Capture the cell that displays the provided text and extract its [X, Y] central coordinate. 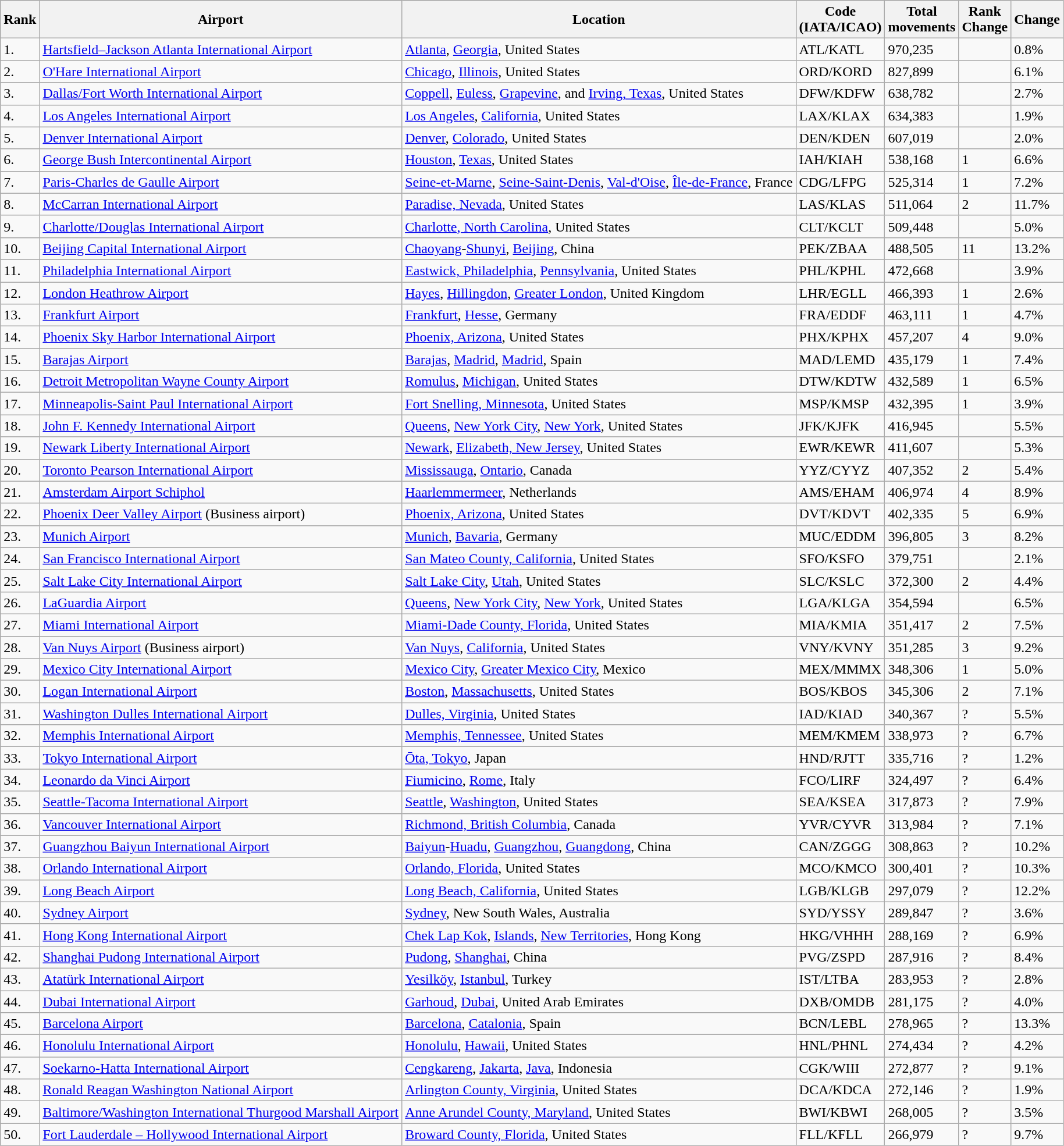
LAX/KLAX [840, 116]
HNL/PHNL [840, 1046]
338,973 [921, 736]
9.1% [1037, 1068]
345,306 [921, 692]
Arlington County, Virginia, United States [599, 1090]
11.7% [1037, 204]
472,668 [921, 271]
2. [20, 72]
Beijing Capital International Airport [221, 248]
37. [20, 846]
10. [20, 248]
MEM/KMEM [840, 736]
Fort Lauderdale – Hollywood International Airport [221, 1134]
19. [20, 448]
BWI/KBWI [840, 1112]
5.4% [1037, 470]
4.4% [1037, 581]
6.4% [1037, 780]
VNY/KVNY [840, 647]
Hong Kong International Airport [221, 935]
354,594 [921, 603]
48. [20, 1090]
John F. Kennedy International Airport [221, 426]
970,235 [921, 49]
LHR/EGLL [840, 293]
7.2% [1037, 182]
634,383 [921, 116]
23. [20, 536]
44. [20, 1001]
538,168 [921, 160]
335,716 [921, 758]
289,847 [921, 913]
RankChange [985, 20]
2.7% [1037, 94]
Philadelphia International Airport [221, 271]
8.2% [1037, 536]
PVG/ZSPD [840, 957]
324,497 [921, 780]
Baiyun-Huadu, Guangzhou, Guangdong, China [599, 846]
4.7% [1037, 315]
Chaoyang-Shunyi, Beijing, China [599, 248]
Rank [20, 20]
463,111 [921, 315]
21. [20, 492]
509,448 [921, 226]
28. [20, 647]
25. [20, 581]
50. [20, 1134]
Charlotte/Douglas International Airport [221, 226]
297,079 [921, 891]
Soekarno-Hatta International Airport [221, 1068]
Van Nuys, California, United States [599, 647]
London Heathrow Airport [221, 293]
FRA/EDDF [840, 315]
Seine-et-Marne, Seine-Saint-Denis, Val-d'Oise, Île-de-France, France [599, 182]
8. [20, 204]
7. [20, 182]
32. [20, 736]
LAS/KLAS [840, 204]
266,979 [921, 1134]
George Bush Intercontinental Airport [221, 160]
FLL/KFLL [840, 1134]
11. [20, 271]
272,877 [921, 1068]
DXB/OMDB [840, 1001]
Hayes, Hillingdon, Greater London, United Kingdom [599, 293]
EWR/KEWR [840, 448]
15. [20, 360]
340,367 [921, 714]
5.3% [1037, 448]
20. [20, 470]
16. [20, 382]
4. [20, 116]
SLC/KSLC [840, 581]
Dubai International Airport [221, 1001]
278,965 [921, 1024]
Hartsfield–Jackson Atlanta International Airport [221, 49]
DVT/KDVT [840, 514]
PHX/KPHX [840, 337]
MEX/MMMX [840, 670]
Munich, Bavaria, Germany [599, 536]
33. [20, 758]
Tokyo International Airport [221, 758]
Sydney, New South Wales, Australia [599, 913]
Dulles, Virginia, United States [599, 714]
22. [20, 514]
5. [20, 138]
Richmond, British Columbia, Canada [599, 824]
San Mateo County, California, United States [599, 558]
Seattle, Washington, United States [599, 802]
DEN/KDEN [840, 138]
Detroit Metropolitan Wayne County Airport [221, 382]
488,505 [921, 248]
MSP/KMSP [840, 404]
Dallas/Fort Worth International Airport [221, 94]
5 [985, 514]
10.2% [1037, 846]
41. [20, 935]
Frankfurt Airport [221, 315]
49. [20, 1112]
Barcelona, Catalonia, Spain [599, 1024]
Romulus, Michigan, United States [599, 382]
Honolulu International Airport [221, 1046]
Haarlemmermeer, Netherlands [599, 492]
6.1% [1037, 72]
CAN/ZGGG [840, 846]
HND/RJTT [840, 758]
Phoenix Sky Harbor International Airport [221, 337]
Shanghai Pudong International Airport [221, 957]
406,974 [921, 492]
LGB/KLGB [840, 891]
BOS/KBOS [840, 692]
35. [20, 802]
Fiumicino, Rome, Italy [599, 780]
LGA/KLGA [840, 603]
Boston, Massachusetts, United States [599, 692]
7.4% [1037, 360]
45. [20, 1024]
3.5% [1037, 1112]
34. [20, 780]
Memphis International Airport [221, 736]
O'Hare International Airport [221, 72]
Leonardo da Vinci Airport [221, 780]
38. [20, 869]
Frankfurt, Hesse, Germany [599, 315]
Salt Lake City, Utah, United States [599, 581]
Guangzhou Baiyun International Airport [221, 846]
YYZ/CYYZ [840, 470]
Yesilköy, Istanbul, Turkey [599, 979]
Charlotte, North Carolina, United States [599, 226]
Phoenix Deer Valley Airport (Business airport) [221, 514]
396,805 [921, 536]
Code(IATA/ICAO) [840, 20]
Atlanta, Georgia, United States [599, 49]
YVR/CYVR [840, 824]
Pudong, Shanghai, China [599, 957]
435,179 [921, 360]
9.7% [1037, 1134]
SFO/KSFO [840, 558]
0.8% [1037, 49]
432,589 [921, 382]
432,395 [921, 404]
Baltimore/Washington International Thurgood Marshall Airport [221, 1112]
Denver International Airport [221, 138]
607,019 [921, 138]
402,335 [921, 514]
Coppell, Euless, Grapevine, and Irving, Texas, United States [599, 94]
10.3% [1037, 869]
DTW/KDTW [840, 382]
PHL/KPHL [840, 271]
Chek Lap Kok, Islands, New Territories, Hong Kong [599, 935]
Toronto Pearson International Airport [221, 470]
MAD/LEMD [840, 360]
13.3% [1037, 1024]
Long Beach Airport [221, 891]
ATL/KATL [840, 49]
3. [20, 94]
6.7% [1037, 736]
McCarran International Airport [221, 204]
ORD/KORD [840, 72]
Seattle-Tacoma International Airport [221, 802]
8.9% [1037, 492]
281,175 [921, 1001]
Washington Dulles International Airport [221, 714]
IST/LTBA [840, 979]
6. [20, 160]
Los Angeles, California, United States [599, 116]
300,401 [921, 869]
Fort Snelling, Minnesota, United States [599, 404]
Memphis, Tennessee, United States [599, 736]
3.6% [1037, 913]
MCO/KMCO [840, 869]
San Francisco International Airport [221, 558]
Newark, Elizabeth, New Jersey, United States [599, 448]
Change [1037, 20]
372,300 [921, 581]
1. [20, 49]
SEA/KSEA [840, 802]
39. [20, 891]
Airport [221, 20]
Ōta, Tokyo, Japan [599, 758]
317,873 [921, 802]
2.0% [1037, 138]
47. [20, 1068]
4.0% [1037, 1001]
Ronald Reagan Washington National Airport [221, 1090]
29. [20, 670]
CGK/WIII [840, 1068]
Barajas Airport [221, 360]
17. [20, 404]
457,207 [921, 337]
27. [20, 625]
7.5% [1037, 625]
511,064 [921, 204]
4.2% [1037, 1046]
Miami International Airport [221, 625]
Chicago, Illinois, United States [599, 72]
Paradise, Nevada, United States [599, 204]
Anne Arundel County, Maryland, United States [599, 1112]
IAH/KIAH [840, 160]
Newark Liberty International Airport [221, 448]
2.8% [1037, 979]
AMS/EHAM [840, 492]
Van Nuys Airport (Business airport) [221, 647]
466,393 [921, 293]
272,146 [921, 1090]
JFK/KJFK [840, 426]
40. [20, 913]
Minneapolis-Saint Paul International Airport [221, 404]
Amsterdam Airport Schiphol [221, 492]
2.1% [1037, 558]
351,417 [921, 625]
Houston, Texas, United States [599, 160]
348,306 [921, 670]
827,899 [921, 72]
Garhoud, Dubai, United Arab Emirates [599, 1001]
Logan International Airport [221, 692]
FCO/LIRF [840, 780]
46. [20, 1046]
Barajas, Madrid, Madrid, Spain [599, 360]
525,314 [921, 182]
Long Beach, California, United States [599, 891]
Munich Airport [221, 536]
Honolulu, Hawaii, United States [599, 1046]
SYD/YSSY [840, 913]
MUC/EDDM [840, 536]
13.2% [1037, 248]
9. [20, 226]
268,005 [921, 1112]
351,285 [921, 647]
379,751 [921, 558]
1.2% [1037, 758]
BCN/LEBL [840, 1024]
Sydney Airport [221, 913]
24. [20, 558]
14. [20, 337]
Miami-Dade County, Florida, United States [599, 625]
DFW/KDFW [840, 94]
287,916 [921, 957]
313,984 [921, 824]
Atatürk International Airport [221, 979]
407,352 [921, 470]
31. [20, 714]
12. [20, 293]
Denver, Colorado, United States [599, 138]
8.4% [1037, 957]
CLT/KCLT [840, 226]
42. [20, 957]
18. [20, 426]
CDG/LFPG [840, 182]
Salt Lake City International Airport [221, 581]
Cengkareng, Jakarta, Java, Indonesia [599, 1068]
Paris-Charles de Gaulle Airport [221, 182]
26. [20, 603]
43. [20, 979]
411,607 [921, 448]
30. [20, 692]
DCA/KDCA [840, 1090]
Orlando, Florida, United States [599, 869]
416,945 [921, 426]
36. [20, 824]
Mexico City International Airport [221, 670]
HKG/VHHH [840, 935]
Orlando International Airport [221, 869]
Totalmovements [921, 20]
288,169 [921, 935]
274,434 [921, 1046]
11 [985, 248]
Mississauga, Ontario, Canada [599, 470]
638,782 [921, 94]
9.0% [1037, 337]
PEK/ZBAA [840, 248]
Location [599, 20]
12.2% [1037, 891]
2.6% [1037, 293]
13. [20, 315]
7.9% [1037, 802]
283,953 [921, 979]
Eastwick, Philadelphia, Pennsylvania, United States [599, 271]
Broward County, Florida, United States [599, 1134]
Barcelona Airport [221, 1024]
9.2% [1037, 647]
Mexico City, Greater Mexico City, Mexico [599, 670]
Los Angeles International Airport [221, 116]
MIA/KMIA [840, 625]
IAD/KIAD [840, 714]
6.6% [1037, 160]
LaGuardia Airport [221, 603]
308,863 [921, 846]
Vancouver International Airport [221, 824]
